Pinpoint the cell where the given text exists, returning its [x, y] midpoint coordinate. 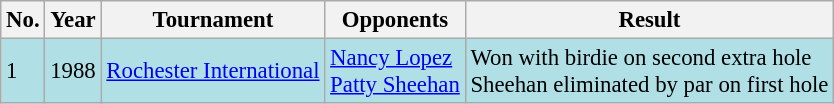
1 [23, 72]
No. [23, 20]
Won with birdie on second extra holeSheehan eliminated by par on first hole [650, 72]
Year [73, 20]
Result [650, 20]
1988 [73, 72]
Opponents [395, 20]
Rochester International [213, 72]
Nancy Lopez Patty Sheehan [395, 72]
Tournament [213, 20]
